Output the (X, Y) coordinate of the center of the cell containing the given text.  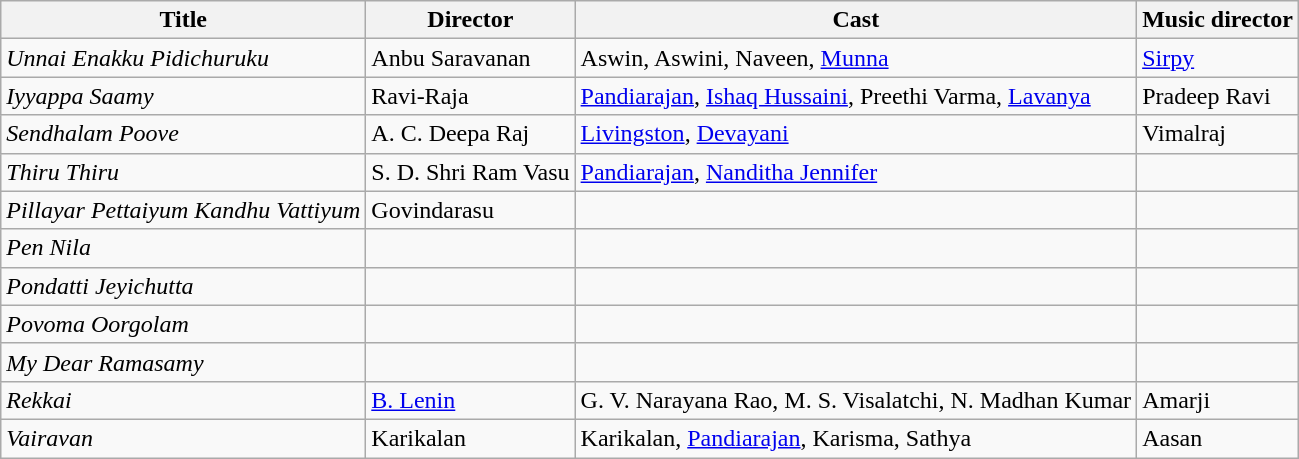
Title (184, 20)
Rekkai (184, 400)
Anbu Saravanan (470, 58)
Vairavan (184, 438)
G. V. Narayana Rao, M. S. Visalatchi, N. Madhan Kumar (856, 400)
A. C. Deepa Raj (470, 134)
Unnai Enakku Pidichuruku (184, 58)
Karikalan, Pandiarajan, Karisma, Sathya (856, 438)
Pandiarajan, Ishaq Hussaini, Preethi Varma, Lavanya (856, 96)
Director (470, 20)
Pillayar Pettaiyum Kandhu Vattiyum (184, 210)
Povoma Oorgolam (184, 324)
My Dear Ramasamy (184, 362)
Aasan (1218, 438)
Livingston, Devayani (856, 134)
Sendhalam Poove (184, 134)
Karikalan (470, 438)
Govindarasu (470, 210)
Pen Nila (184, 248)
Amarji (1218, 400)
Ravi-Raja (470, 96)
Aswin, Aswini, Naveen, Munna (856, 58)
Cast (856, 20)
S. D. Shri Ram Vasu (470, 172)
Pandiarajan, Nanditha Jennifer (856, 172)
Pondatti Jeyichutta (184, 286)
Iyyappa Saamy (184, 96)
Sirpy (1218, 58)
Thiru Thiru (184, 172)
Pradeep Ravi (1218, 96)
Vimalraj (1218, 134)
Music director (1218, 20)
B. Lenin (470, 400)
